Capture the cell that displays the provided text and extract its (x, y) central coordinate. 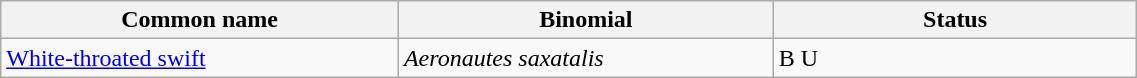
Aeronautes saxatalis (586, 58)
Common name (200, 20)
B U (955, 58)
White-throated swift (200, 58)
Binomial (586, 20)
Status (955, 20)
